Return the (x, y) coordinate for the center point of the cell that contains the specified text.  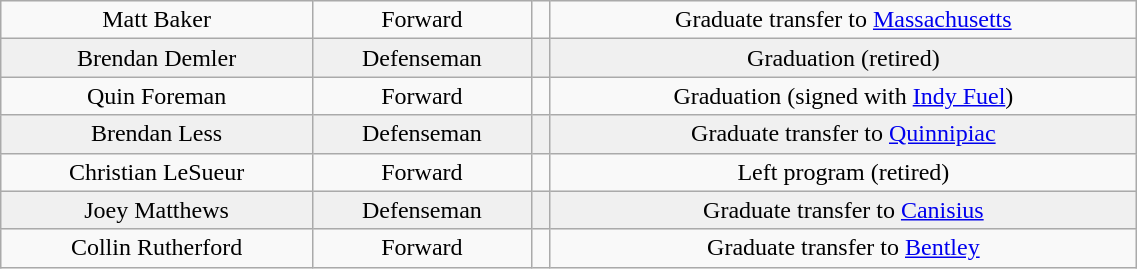
Brendan Less (157, 134)
Christian LeSueur (157, 172)
Graduation (retired) (844, 58)
Graduate transfer to Canisius (844, 210)
Joey Matthews (157, 210)
Graduate transfer to Quinnipiac (844, 134)
Brendan Demler (157, 58)
Left program (retired) (844, 172)
Quin Foreman (157, 96)
Collin Rutherford (157, 248)
Graduate transfer to Massachusetts (844, 20)
Matt Baker (157, 20)
Graduate transfer to Bentley (844, 248)
Graduation (signed with Indy Fuel) (844, 96)
